Find where the given text appears and provide that cell's center as (x, y) coordinate. 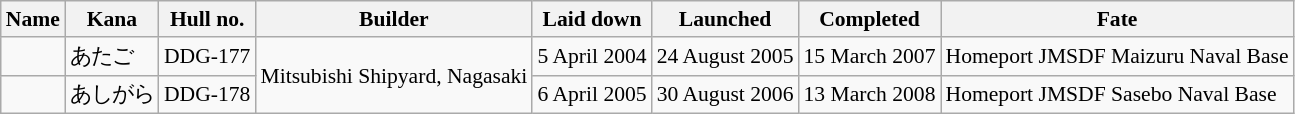
Launched (726, 19)
Hull no. (207, 19)
5 April 2004 (592, 56)
Kana (112, 19)
あしがら (112, 94)
Laid down (592, 19)
15 March 2007 (869, 56)
24 August 2005 (726, 56)
あたご (112, 56)
Builder (394, 19)
Homeport JMSDF Maizuru Naval Base (1118, 56)
DDG-177 (207, 56)
6 April 2005 (592, 94)
DDG-178 (207, 94)
30 August 2006 (726, 94)
Mitsubishi Shipyard, Nagasaki (394, 76)
13 March 2008 (869, 94)
Completed (869, 19)
Homeport JMSDF Sasebo Naval Base (1118, 94)
Name (33, 19)
Fate (1118, 19)
